Locate the cell with the specified text and output its (X, Y) center coordinate. 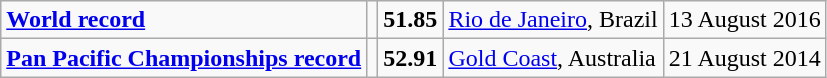
Pan Pacific Championships record (184, 58)
51.85 (410, 20)
World record (184, 20)
52.91 (410, 58)
Rio de Janeiro, Brazil (553, 20)
Gold Coast, Australia (553, 58)
21 August 2014 (744, 58)
13 August 2016 (744, 20)
